Find where the given text appears and provide that cell's center as [X, Y] coordinate. 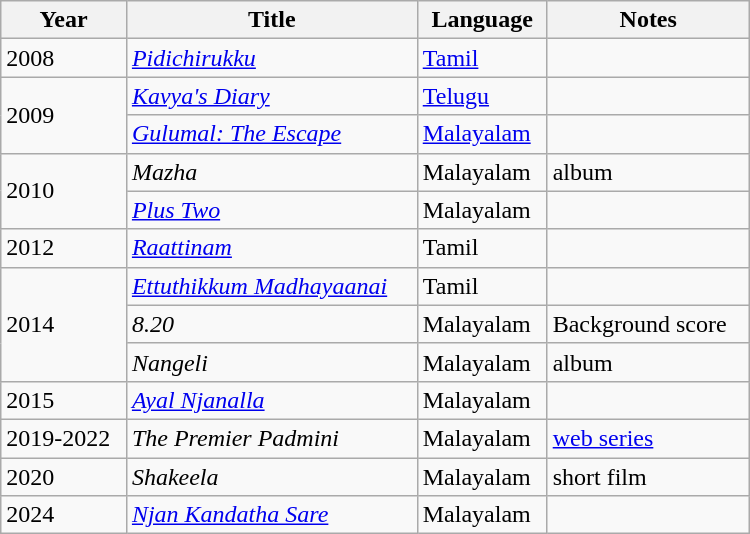
Language [482, 20]
Year [64, 20]
Plus Two [272, 210]
Raattinam [272, 248]
2012 [64, 248]
Telugu [482, 96]
Njan Kandatha Sare [272, 515]
Notes [648, 20]
The Premier Padmini [272, 438]
Kavya's Diary [272, 96]
Title [272, 20]
Background score [648, 324]
Pidichirukku [272, 58]
2014 [64, 324]
2019-2022 [64, 438]
web series [648, 438]
2024 [64, 515]
2008 [64, 58]
Ettuthikkum Madhayaanai [272, 286]
2009 [64, 115]
Shakeela [272, 477]
2015 [64, 400]
Gulumal: The Escape [272, 134]
2020 [64, 477]
Nangeli [272, 362]
2010 [64, 191]
short film [648, 477]
Mazha [272, 172]
8.20 [272, 324]
Ayal Njanalla [272, 400]
